Detect which cell encompasses the target text, then output its [X, Y] center coordinate. 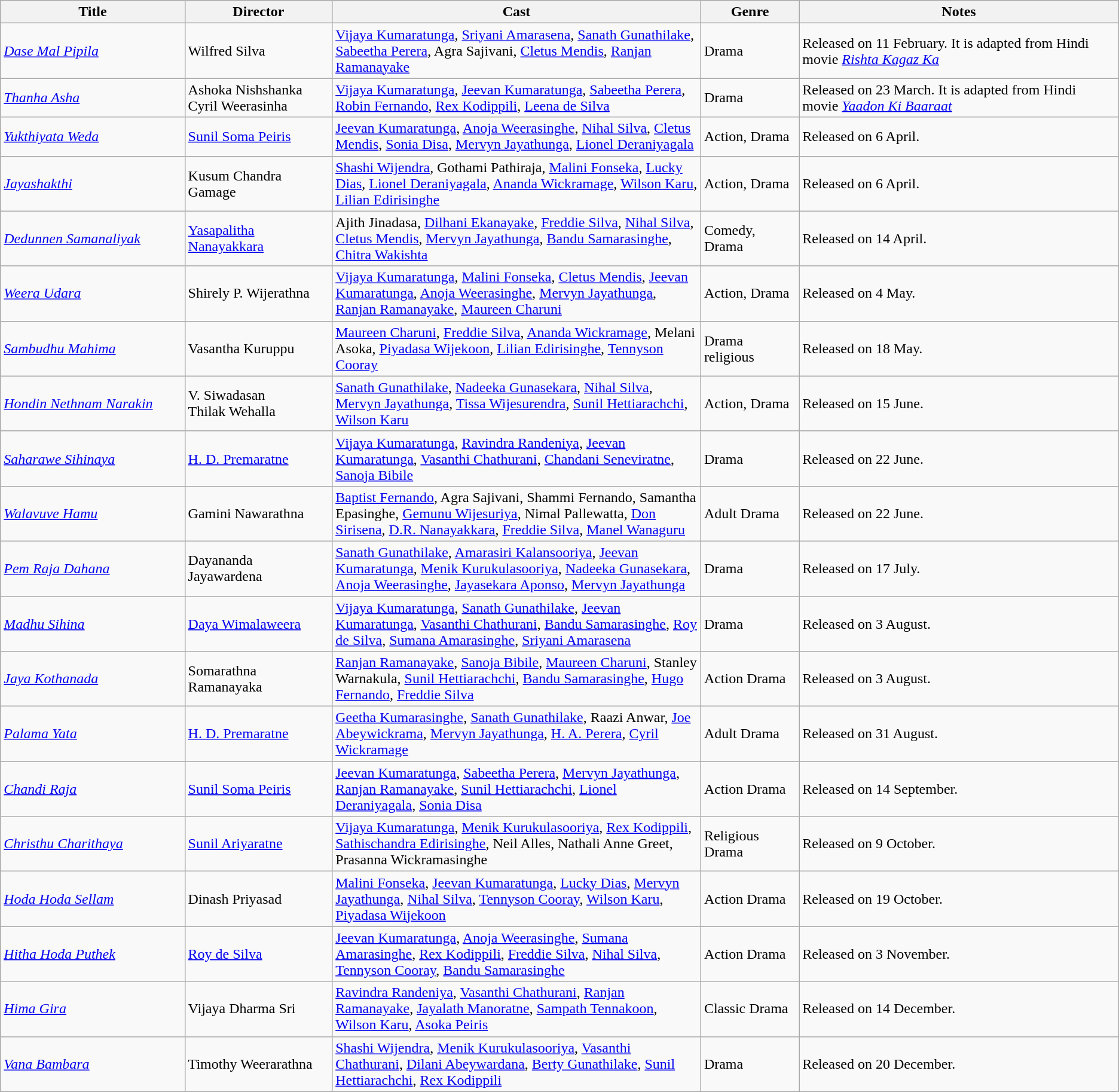
Released on 19 October. [959, 899]
Released on 18 May. [959, 348]
Sunil Ariyaratne [258, 844]
Hima Gira [93, 1009]
Vijaya Kumaratunga, Sriyani Amarasena, Sanath Gunathilake, Sabeetha Perera, Agra Sajivani, Cletus Mendis, Ranjan Ramanayake [516, 51]
Saharawe Sihinaya [93, 458]
Released on 15 June. [959, 403]
Yukthiyata Weda [93, 136]
Roy de Silva [258, 954]
Malini Fonseka, Jeevan Kumaratunga, Lucky Dias, Mervyn Jayathunga, Nihal Silva, Tennyson Cooray, Wilson Karu, Piyadasa Wijekoon [516, 899]
Somarathna Ramanayaka [258, 679]
Released on 4 May. [959, 293]
Weera Udara [93, 293]
Dase Mal Pipila [93, 51]
Religious Drama [750, 844]
Christhu Charithaya [93, 844]
Released on 14 December. [959, 1009]
Genre [750, 12]
Palama Yata [93, 734]
Jeevan Kumaratunga, Anoja Weerasinghe, Sumana Amarasinghe, Rex Kodippili, Freddie Silva, Nihal Silva, Tennyson Cooray, Bandu Samarasinghe [516, 954]
Sambudhu Mahima [93, 348]
Hoda Hoda Sellam [93, 899]
Vijaya Kumaratunga, Malini Fonseka, Cletus Mendis, Jeevan Kumaratunga, Anoja Weerasinghe, Mervyn Jayathunga, Ranjan Ramanayake, Maureen Charuni [516, 293]
Director [258, 12]
Cast [516, 12]
Vijaya Dharma Sri [258, 1009]
Jaya Kothanada [93, 679]
Jeevan Kumaratunga, Anoja Weerasinghe, Nihal Silva, Cletus Mendis, Sonia Disa, Mervyn Jayathunga, Lionel Deraniyagala [516, 136]
Kusum Chandra Gamage [258, 183]
Title [93, 12]
Released on 23 March. It is adapted from Hindi movie Yaadon Ki Baaraat [959, 98]
V. Siwadasan Thilak Wehalla [258, 403]
Released on 31 August. [959, 734]
Yasapalitha Nanayakkara [258, 238]
Ashoka Nishshanka Cyril Weerasinha [258, 98]
Madhu Sihina [93, 624]
Comedy, Drama [750, 238]
Wilfred Silva [258, 51]
Hondin Nethnam Narakin [93, 403]
Maureen Charuni, Freddie Silva, Ananda Wickramage, Melani Asoka, Piyadasa Wijekoon, Lilian Edirisinghe, Tennyson Cooray [516, 348]
Pem Raja Dahana [93, 568]
Released on 20 December. [959, 1064]
Released on 11 February. It is adapted from Hindi movie Rishta Kagaz Ka [959, 51]
Jeevan Kumaratunga, Sabeetha Perera, Mervyn Jayathunga, Ranjan Ramanayake, Sunil Hettiarachchi, Lionel Deraniyagala, Sonia Disa [516, 789]
Shirely P. Wijerathna [258, 293]
Classic Drama [750, 1009]
Released on 14 April. [959, 238]
Ravindra Randeniya, Vasanthi Chathurani, Ranjan Ramanayake, Jayalath Manoratne, Sampath Tennakoon, Wilson Karu, Asoka Peiris [516, 1009]
Vana Bambara [93, 1064]
Vijaya Kumaratunga, Menik Kurukulasooriya, Rex Kodippili, Sathischandra Edirisinghe, Neil Alles, Nathali Anne Greet, Prasanna Wickramasinghe [516, 844]
Dinash Priyasad [258, 899]
Thanha Asha [93, 98]
Dedunnen Samanaliyak [93, 238]
Sanath Gunathilake, Nadeeka Gunasekara, Nihal Silva, Mervyn Jayathunga, Tissa Wijesurendra, Sunil Hettiarachchi, Wilson Karu [516, 403]
Drama religious [750, 348]
Vijaya Kumaratunga, Ravindra Randeniya, Jeevan Kumaratunga, Vasanthi Chathurani, Chandani Seneviratne, Sanoja Bibile [516, 458]
Ranjan Ramanayake, Sanoja Bibile, Maureen Charuni, Stanley Warnakula, Sunil Hettiarachchi, Bandu Samarasinghe, Hugo Fernando, Freddie Silva [516, 679]
Released on 17 July. [959, 568]
Jayashakthi [93, 183]
Released on 14 September. [959, 789]
Vasantha Kuruppu [258, 348]
Dayananda Jayawardena [258, 568]
Daya Wimalaweera [258, 624]
Notes [959, 12]
Gamini Nawarathna [258, 513]
Released on 3 November. [959, 954]
Hitha Hoda Puthek [93, 954]
Timothy Weerarathna [258, 1064]
Vijaya Kumaratunga, Jeevan Kumaratunga, Sabeetha Perera, Robin Fernando, Rex Kodippili, Leena de Silva [516, 98]
Ajith Jinadasa, Dilhani Ekanayake, Freddie Silva, Nihal Silva, Cletus Mendis, Mervyn Jayathunga, Bandu Samarasinghe, Chitra Wakishta [516, 238]
Shashi Wijendra, Gothami Pathiraja, Malini Fonseka, Lucky Dias, Lionel Deraniyagala, Ananda Wickramage, Wilson Karu, Lilian Edirisinghe [516, 183]
Released on 9 October. [959, 844]
Shashi Wijendra, Menik Kurukulasooriya, Vasanthi Chathurani, Dilani Abeywardana, Berty Gunathilake, Sunil Hettiarachchi, Rex Kodippili [516, 1064]
Geetha Kumarasinghe, Sanath Gunathilake, Raazi Anwar, Joe Abeywickrama, Mervyn Jayathunga, H. A. Perera, Cyril Wickramage [516, 734]
Walavuve Hamu [93, 513]
Chandi Raja [93, 789]
